Return the [x, y] coordinate for the center point of the cell that contains the specified text.  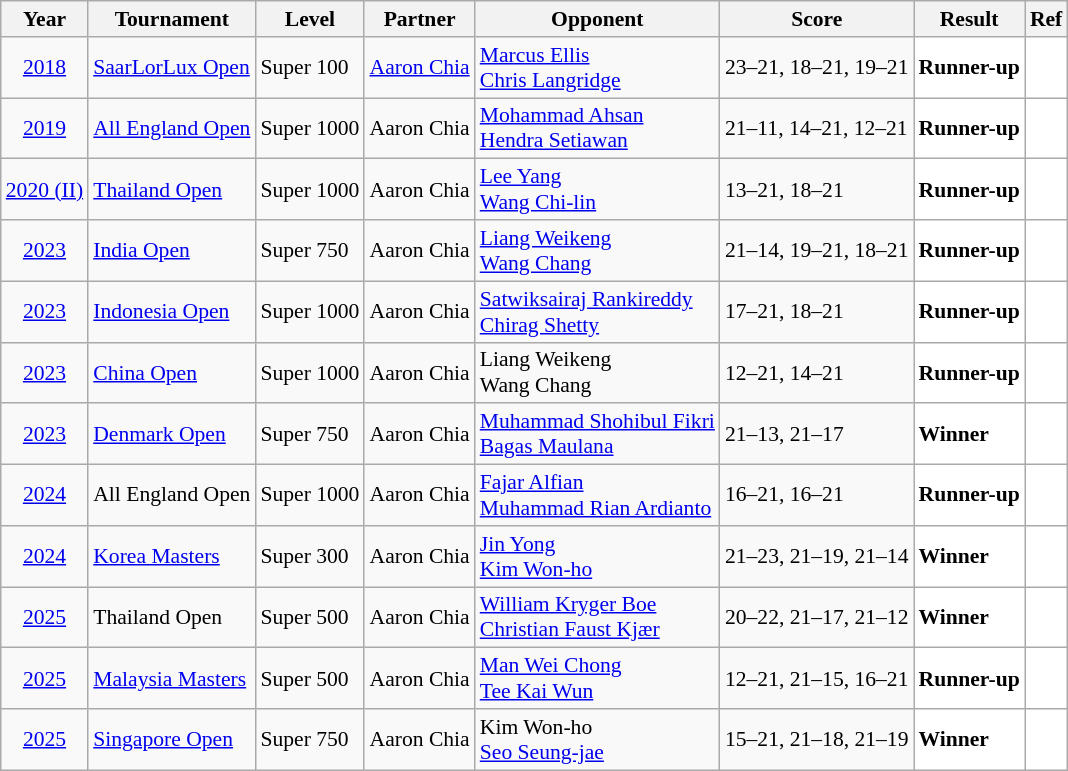
23–21, 18–21, 19–21 [817, 68]
William Kryger Boe Christian Faust Kjær [598, 618]
Korea Masters [172, 556]
2020 (II) [44, 190]
Singapore Open [172, 740]
21–14, 19–21, 18–21 [817, 250]
India Open [172, 250]
Super 100 [310, 68]
Jin Yong Kim Won-ho [598, 556]
Result [970, 19]
Satwiksairaj Rankireddy Chirag Shetty [598, 312]
15–21, 21–18, 21–19 [817, 740]
12–21, 14–21 [817, 372]
17–21, 18–21 [817, 312]
Opponent [598, 19]
Super 300 [310, 556]
Mohammad Ahsan Hendra Setiawan [598, 128]
20–22, 21–17, 21–12 [817, 618]
Partner [419, 19]
Muhammad Shohibul Fikri Bagas Maulana [598, 434]
Man Wei Chong Tee Kai Wun [598, 678]
21–23, 21–19, 21–14 [817, 556]
21–13, 21–17 [817, 434]
Ref [1046, 19]
Fajar Alfian Muhammad Rian Ardianto [598, 496]
2018 [44, 68]
Indonesia Open [172, 312]
Year [44, 19]
China Open [172, 372]
12–21, 21–15, 16–21 [817, 678]
Score [817, 19]
2019 [44, 128]
13–21, 18–21 [817, 190]
Tournament [172, 19]
Denmark Open [172, 434]
SaarLorLux Open [172, 68]
Kim Won-ho Seo Seung-jae [598, 740]
16–21, 16–21 [817, 496]
Lee Yang Wang Chi-lin [598, 190]
Level [310, 19]
21–11, 14–21, 12–21 [817, 128]
Malaysia Masters [172, 678]
Marcus Ellis Chris Langridge [598, 68]
